Capture the cell that displays the provided text and extract its [X, Y] central coordinate. 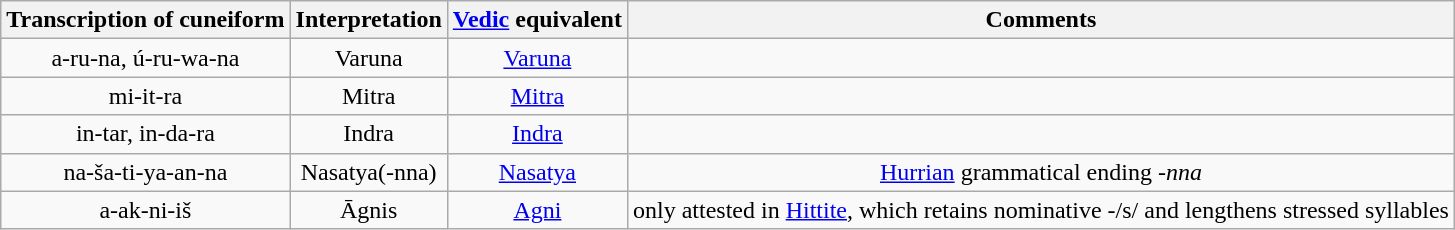
na-ša-ti-ya-an-na [146, 172]
Āgnis [368, 210]
mi-it-ra [146, 96]
Vedic equivalent [537, 20]
Nasatya [537, 172]
Hurrian grammatical ending -nna [1040, 172]
only attested in Hittite, which retains nominative -/s/ and lengthens stressed syllables [1040, 210]
Transcription of cuneiform [146, 20]
a-ak-ni-iš [146, 210]
Nasatya(-nna) [368, 172]
Interpretation [368, 20]
in-tar, in-da-ra [146, 134]
a-ru-na, ú-ru-wa-na [146, 58]
Agni [537, 210]
Comments [1040, 20]
